Extract the [X, Y] coordinate from the center of the cell holding the provided text.  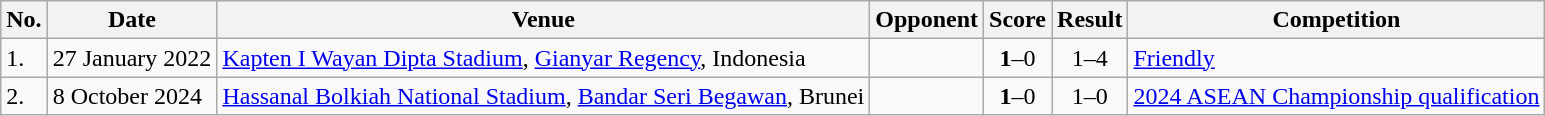
Score [1018, 20]
2024 ASEAN Championship qualification [1336, 96]
Kapten I Wayan Dipta Stadium, Gianyar Regency, Indonesia [544, 58]
Date [132, 20]
1. [24, 58]
Competition [1336, 20]
27 January 2022 [132, 58]
2. [24, 96]
Friendly [1336, 58]
Opponent [927, 20]
8 October 2024 [132, 96]
Result [1090, 20]
Hassanal Bolkiah National Stadium, Bandar Seri Begawan, Brunei [544, 96]
Venue [544, 20]
1–4 [1090, 58]
No. [24, 20]
